Return the (X, Y) coordinate for the center point of the cell that contains the specified text.  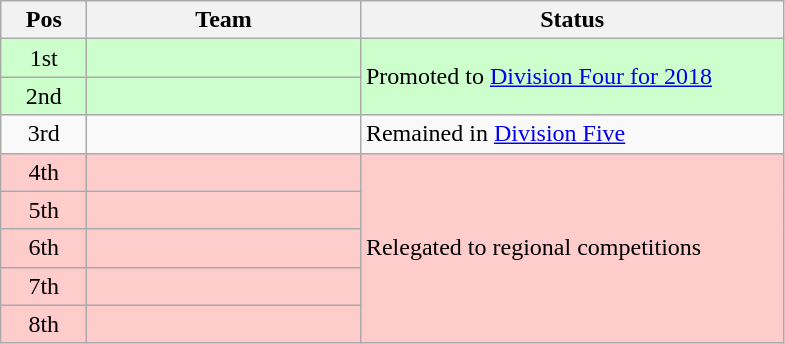
Pos (44, 20)
5th (44, 210)
8th (44, 324)
Promoted to Division Four for 2018 (572, 77)
2nd (44, 96)
3rd (44, 134)
Status (572, 20)
Relegated to regional competitions (572, 248)
4th (44, 172)
7th (44, 286)
Remained in Division Five (572, 134)
1st (44, 58)
Team (224, 20)
6th (44, 248)
